Scan for the cell matching the given text and deliver its [X, Y] coordinate at center. 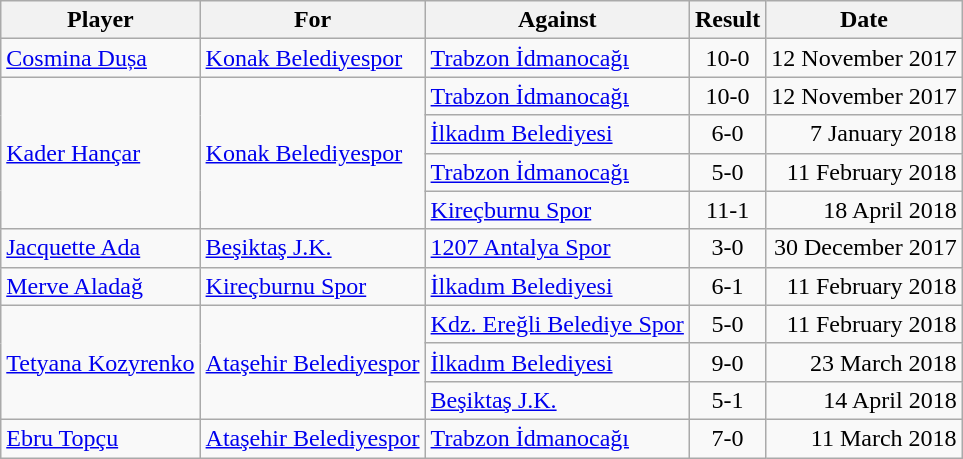
Result [727, 20]
Merve Aladağ [100, 286]
Cosmina Dușa [100, 58]
23 March 2018 [864, 362]
7 January 2018 [864, 134]
Player [100, 20]
9-0 [727, 362]
Kader Hançar [100, 153]
Ebru Topçu [100, 438]
30 December 2017 [864, 248]
6-1 [727, 286]
6-0 [727, 134]
Against [557, 20]
14 April 2018 [864, 400]
Jacquette Ada [100, 248]
Date [864, 20]
7-0 [727, 438]
Tetyana Kozyrenko [100, 362]
For [312, 20]
1207 Antalya Spor [557, 248]
3-0 [727, 248]
Kdz. Ereğli Belediye Spor [557, 324]
18 April 2018 [864, 210]
5-1 [727, 400]
11-1 [727, 210]
11 March 2018 [864, 438]
